Pinpoint the cell where the given text exists, returning its (X, Y) midpoint coordinate. 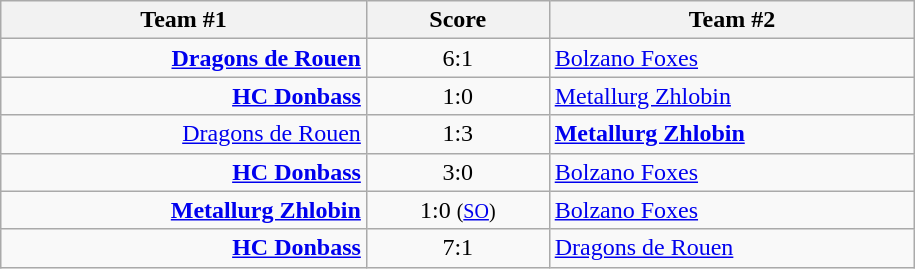
7:1 (458, 248)
1:0 (458, 96)
3:0 (458, 172)
Score (458, 20)
Team #2 (732, 20)
1:3 (458, 134)
6:1 (458, 58)
1:0 (SO) (458, 210)
Team #1 (184, 20)
